Provide the [X, Y] coordinate of the cell's center where the given text is located.  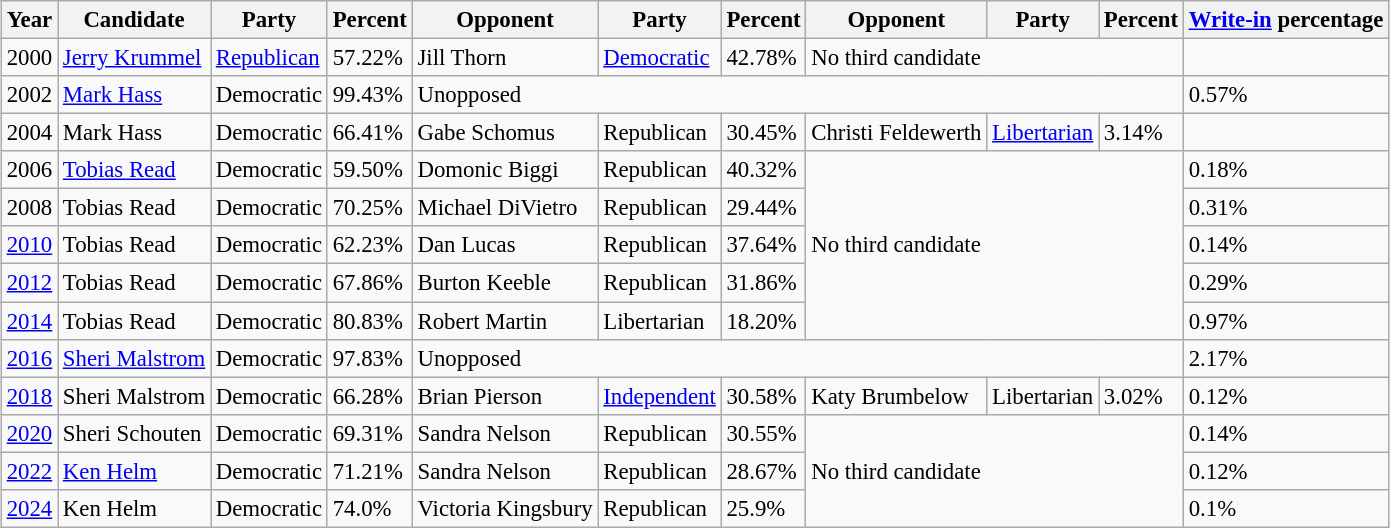
0.97% [1286, 321]
Candidate [134, 20]
40.32% [764, 170]
Sheri Schouten [134, 433]
Domonic Biggi [505, 170]
Brian Pierson [505, 396]
2010 [29, 245]
Burton Keeble [505, 283]
2000 [29, 57]
2008 [29, 208]
2006 [29, 170]
3.02% [1142, 396]
66.28% [370, 396]
2018 [29, 396]
62.23% [370, 245]
Independent [660, 396]
25.9% [764, 508]
30.55% [764, 433]
2016 [29, 358]
Michael DiVietro [505, 208]
30.45% [764, 133]
0.31% [1286, 208]
71.21% [370, 471]
31.86% [764, 283]
Robert Martin [505, 321]
Victoria Kingsbury [505, 508]
Write-in percentage [1286, 20]
99.43% [370, 95]
3.14% [1142, 133]
2.17% [1286, 358]
29.44% [764, 208]
2022 [29, 471]
42.78% [764, 57]
Christi Feldewerth [896, 133]
80.83% [370, 321]
0.57% [1286, 95]
Jerry Krummel [134, 57]
66.41% [370, 133]
2012 [29, 283]
18.20% [764, 321]
2020 [29, 433]
74.0% [370, 508]
2024 [29, 508]
97.83% [370, 358]
Katy Brumbelow [896, 396]
2014 [29, 321]
0.1% [1286, 508]
37.64% [764, 245]
67.86% [370, 283]
0.18% [1286, 170]
30.58% [764, 396]
59.50% [370, 170]
0.29% [1286, 283]
2004 [29, 133]
Year [29, 20]
28.67% [764, 471]
70.25% [370, 208]
69.31% [370, 433]
Jill Thorn [505, 57]
2002 [29, 95]
Gabe Schomus [505, 133]
Dan Lucas [505, 245]
57.22% [370, 57]
